From the cell containing the given text, extract its center point as [x, y] coordinate. 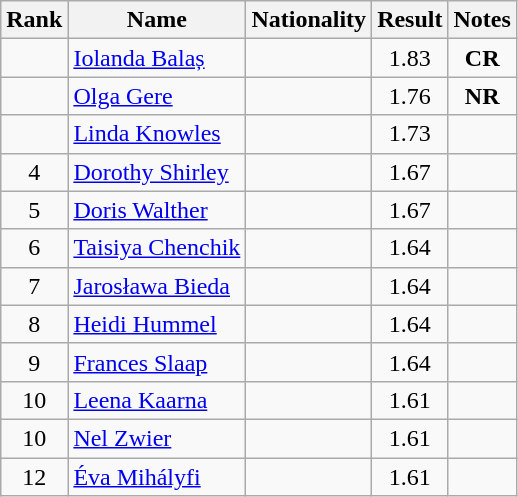
Frances Slaap [157, 362]
Leena Kaarna [157, 400]
Rank [34, 20]
9 [34, 362]
Result [410, 20]
Linda Knowles [157, 134]
8 [34, 324]
Nel Zwier [157, 438]
Iolanda Balaș [157, 58]
5 [34, 210]
Éva Mihályfi [157, 477]
Notes [482, 20]
Nationality [309, 20]
Doris Walther [157, 210]
1.76 [410, 96]
4 [34, 172]
Name [157, 20]
12 [34, 477]
Dorothy Shirley [157, 172]
Heidi Hummel [157, 324]
1.73 [410, 134]
Olga Gere [157, 96]
CR [482, 58]
Jarosława Bieda [157, 286]
Taisiya Chenchik [157, 248]
NR [482, 96]
6 [34, 248]
1.83 [410, 58]
7 [34, 286]
